Find where the given text appears and provide that cell's center as (x, y) coordinate. 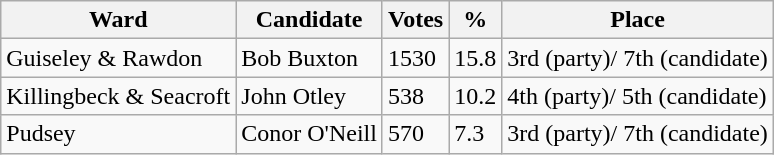
Ward (118, 20)
10.2 (476, 96)
John Otley (310, 96)
Place (638, 20)
Killingbeck & Seacroft (118, 96)
Candidate (310, 20)
% (476, 20)
Guiseley & Rawdon (118, 58)
Bob Buxton (310, 58)
15.8 (476, 58)
1530 (415, 58)
Conor O'Neill (310, 134)
Pudsey (118, 134)
7.3 (476, 134)
570 (415, 134)
4th (party)/ 5th (candidate) (638, 96)
538 (415, 96)
Votes (415, 20)
